Determine the [x, y] coordinate at the center of the cell enclosing the given text.  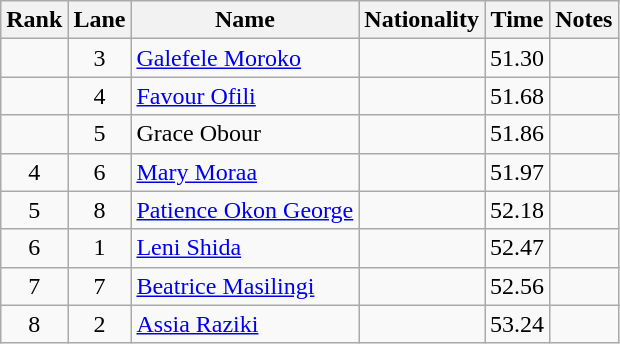
Leni Shida [245, 248]
Rank [34, 20]
51.97 [518, 172]
Notes [584, 20]
1 [100, 248]
52.56 [518, 286]
Mary Moraa [245, 172]
Nationality [422, 20]
Favour Ofili [245, 96]
Lane [100, 20]
Time [518, 20]
51.68 [518, 96]
Grace Obour [245, 134]
3 [100, 58]
Assia Raziki [245, 324]
53.24 [518, 324]
Patience Okon George [245, 210]
Name [245, 20]
52.47 [518, 248]
51.30 [518, 58]
51.86 [518, 134]
Galefele Moroko [245, 58]
2 [100, 324]
Beatrice Masilingi [245, 286]
52.18 [518, 210]
